Output the [x, y] coordinate of the center of the cell containing the given text.  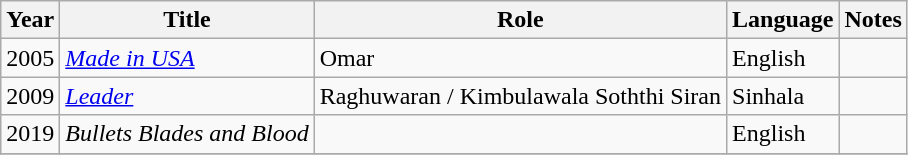
2019 [30, 134]
2005 [30, 58]
Language [783, 20]
Title [187, 20]
Sinhala [783, 96]
Made in USA [187, 58]
Year [30, 20]
Raghuwaran / Kimbulawala Soththi Siran [520, 96]
Notes [873, 20]
Bullets Blades and Blood [187, 134]
Role [520, 20]
Omar [520, 58]
Leader [187, 96]
2009 [30, 96]
